Provide the (x, y) coordinate of the cell's center where the given text is located.  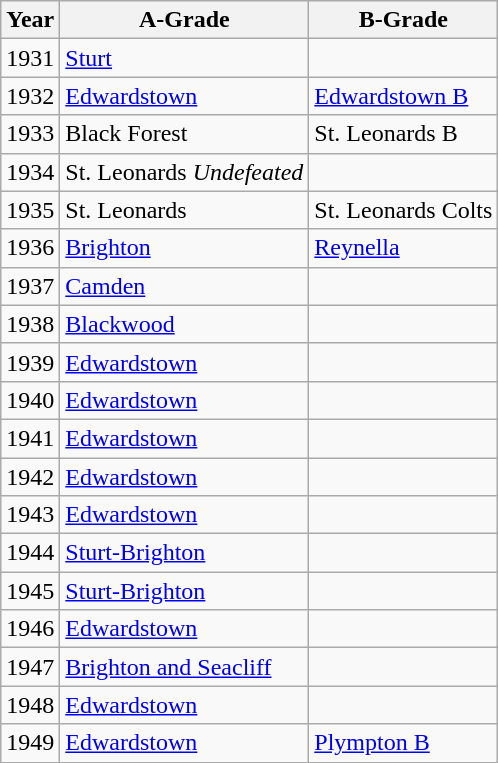
Blackwood (184, 324)
1949 (30, 743)
St. Leonards Undefeated (184, 172)
1931 (30, 58)
1935 (30, 210)
Plympton B (404, 743)
Year (30, 20)
Brighton (184, 248)
1947 (30, 667)
B-Grade (404, 20)
1945 (30, 591)
A-Grade (184, 20)
1941 (30, 438)
1938 (30, 324)
St. Leonards Colts (404, 210)
1948 (30, 705)
St. Leonards B (404, 134)
1934 (30, 172)
1932 (30, 96)
1942 (30, 477)
1939 (30, 362)
1946 (30, 629)
St. Leonards (184, 210)
Black Forest (184, 134)
1944 (30, 553)
1940 (30, 400)
1936 (30, 248)
Edwardstown B (404, 96)
Brighton and Seacliff (184, 667)
Sturt (184, 58)
Camden (184, 286)
1937 (30, 286)
1943 (30, 515)
1933 (30, 134)
Reynella (404, 248)
